Detect which cell encompasses the target text, then output its (x, y) center coordinate. 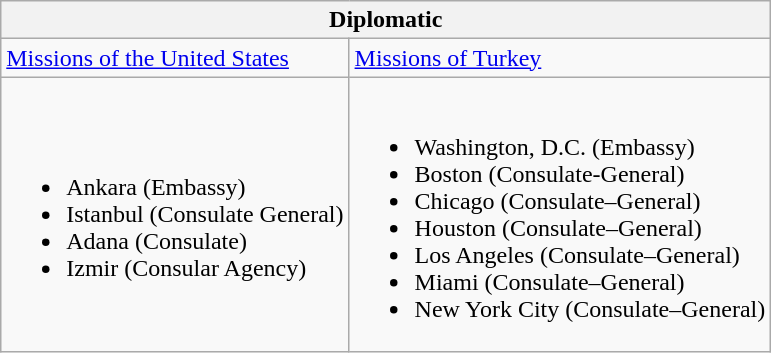
Ankara (Embassy)Istanbul (Consulate General)Adana (Consulate)Izmir (Consular Agency) (175, 214)
Missions of the United States (175, 58)
Missions of Turkey (560, 58)
Diplomatic (386, 20)
